Capture the cell that displays the provided text and extract its [X, Y] central coordinate. 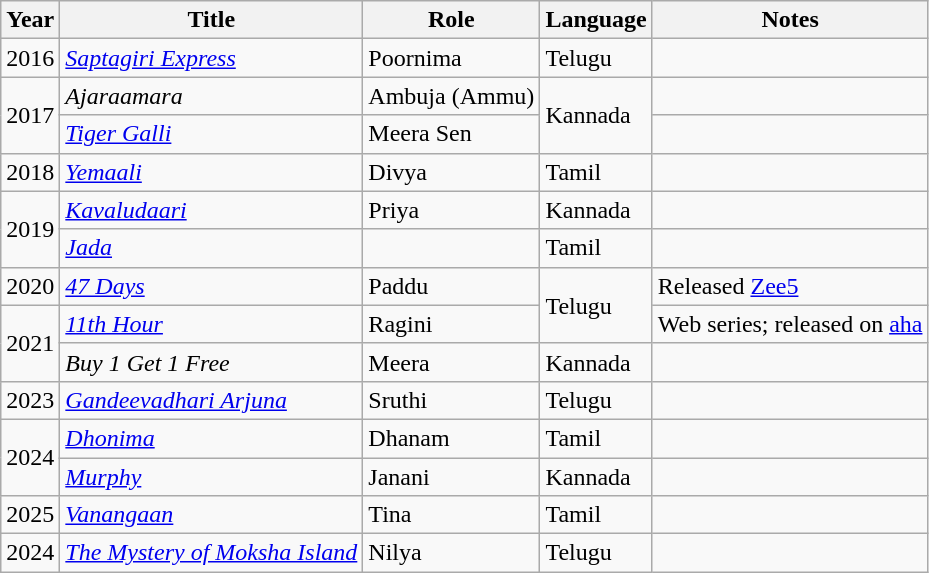
Paddu [452, 286]
Jada [212, 248]
Janani [452, 477]
Sruthi [452, 400]
2023 [30, 400]
2017 [30, 115]
Kavaludaari [212, 210]
Gandeevadhari Arjuna [212, 400]
Buy 1 Get 1 Free [212, 362]
2016 [30, 58]
2025 [30, 515]
Ambuja (Ammu) [452, 96]
Yemaali [212, 172]
Divya [452, 172]
47 Days [212, 286]
Ajaraamara [212, 96]
Meera [452, 362]
Priya [452, 210]
2020 [30, 286]
Notes [790, 20]
Vanangaan [212, 515]
11th Hour [212, 324]
Released Zee5 [790, 286]
Web series; released on aha [790, 324]
Poornima [452, 58]
Language [596, 20]
Tina [452, 515]
2019 [30, 229]
Role [452, 20]
Title [212, 20]
Nilya [452, 553]
Murphy [212, 477]
The Mystery of Moksha Island [212, 553]
Dhonima [212, 438]
Saptagiri Express [212, 58]
Ragini [452, 324]
Meera Sen [452, 134]
Dhanam [452, 438]
Year [30, 20]
2018 [30, 172]
2021 [30, 343]
Tiger Galli [212, 134]
